Find where the given text appears and provide that cell's center as [X, Y] coordinate. 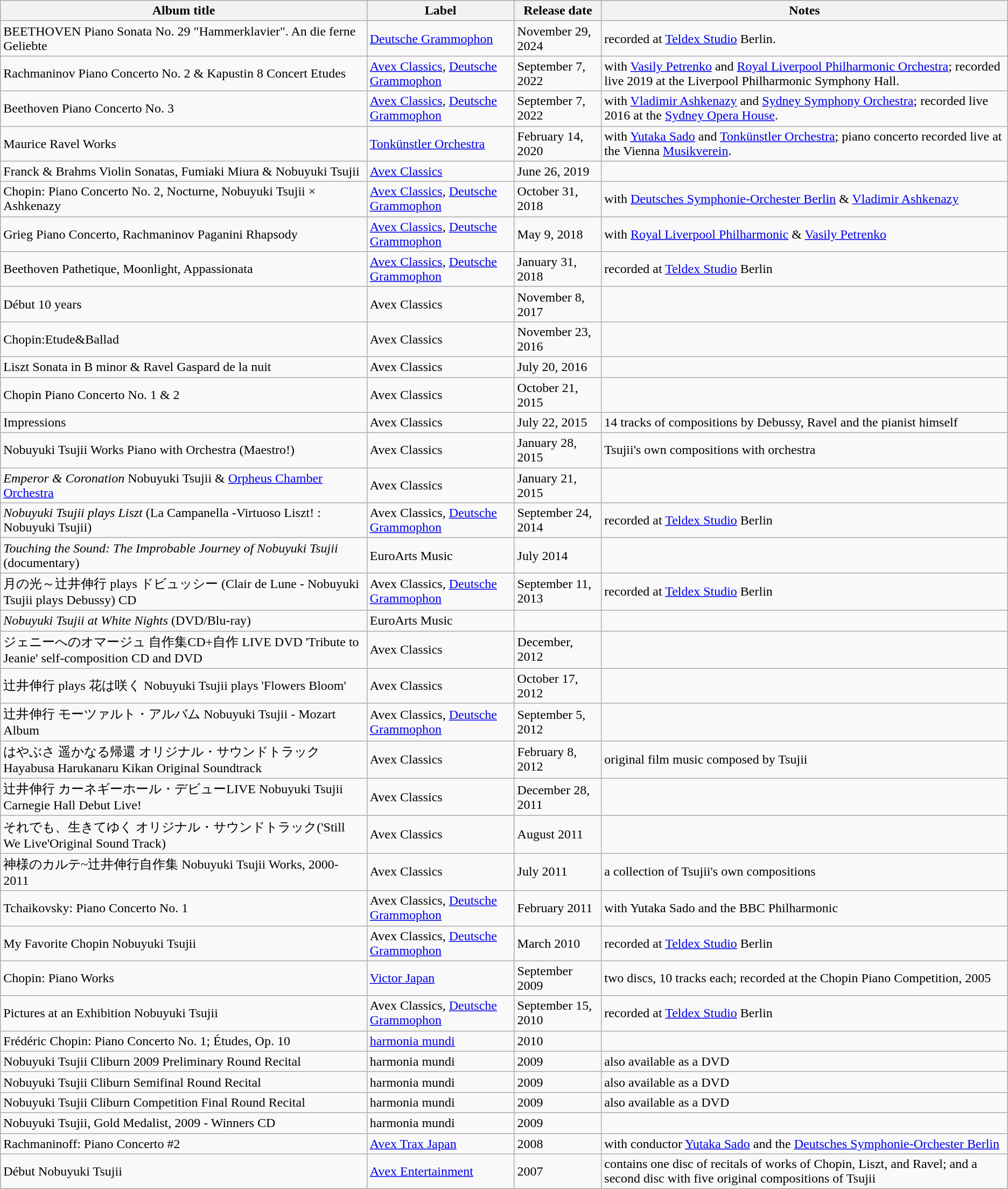
August 2011 [558, 835]
September 2009 [558, 978]
January 31, 2018 [558, 269]
November 29, 2024 [558, 39]
Notes [804, 11]
Nobuyuki Tsujii, Gold Medalist, 2009 - Winners CD [184, 1123]
July 2011 [558, 872]
それでも、生きてゆく オリジナル・サウンドトラック('Still We Live'Original Sound Track) [184, 835]
辻井伸行 plays 花は咲く Nobuyuki Tsujii plays 'Flowers Bloom' [184, 686]
2008 [558, 1143]
with Royal Liverpool Philharmonic & Vasily Petrenko [804, 234]
Nobuyuki Tsujii Works Piano with Orchestra (Maestro!) [184, 450]
contains one disc of recitals of works of Chopin, Liszt, and Ravel; and a second disc with five original compositions of Tsujii [804, 1172]
はやぶさ 遥かなる帰還 オリジナル・サウンドトラック Hayabusa Harukanaru Kikan Original Soundtrack [184, 760]
October 21, 2015 [558, 394]
神様のカルテ~辻井伸行自作集 Nobuyuki Tsujii Works, 2000-2011 [184, 872]
March 2010 [558, 943]
Impressions [184, 423]
Album title [184, 11]
Emperor & Coronation Nobuyuki Tsujii & Orpheus Chamber Orchestra [184, 486]
Nobuyuki Tsujii Cliburn Semifinal Round Recital [184, 1082]
November 23, 2016 [558, 339]
September 5, 2012 [558, 722]
July 22, 2015 [558, 423]
ジェニーへのオマージュ 自作集CD+自作 LIVE DVD 'Tribute to Jeanie' self-composition CD and DVD [184, 650]
Rachmaninov Piano Concerto No. 2 & Kapustin 8 Concert Etudes [184, 73]
Tchaikovsky: Piano Concerto No. 1 [184, 908]
with Deutsches Symphonie-Orchester Berlin & Vladimir Ashkenazy [804, 199]
Rachmaninoff: Piano Concerto #2 [184, 1143]
Deutsche Grammophon [440, 39]
Début Nobuyuki Tsujii [184, 1172]
辻井伸行 モーツァルト・アルバム Nobuyuki Tsujii - Mozart Album [184, 722]
14 tracks of compositions by Debussy, Ravel and the pianist himself [804, 423]
Release date [558, 11]
Maurice Ravel Works [184, 143]
June 26, 2019 [558, 171]
July 2014 [558, 556]
Nobuyuki Tsujii plays Liszt (La Campanella -Virtuoso Liszt! : Nobuyuki Tsujii) [184, 520]
February 2011 [558, 908]
with Vladimir Ashkenazy and Sydney Symphony Orchestra; recorded live 2016 at the Sydney Opera House. [804, 109]
December, 2012 [558, 650]
Avex Entertainment [440, 1172]
Chopin:Etude&Ballad [184, 339]
Tsujii's own compositions with orchestra [804, 450]
Chopin: Piano Concerto No. 2, Nocturne, Nobuyuki Tsujii × Ashkenazy [184, 199]
Liszt Sonata in B minor & Ravel Gaspard de la nuit [184, 367]
Grieg Piano Concerto, Rachmaninov Paganini Rhapsody [184, 234]
with Vasily Petrenko and Royal Liverpool Philharmonic Orchestra; recorded live 2019 at the Liverpool Philharmonic Symphony Hall. [804, 73]
2010 [558, 1041]
Frédéric Chopin: Piano Concerto No. 1; Études, Op. 10 [184, 1041]
September 24, 2014 [558, 520]
with Yutaka Sado and Tonkünstler Orchestra; piano concerto recorded live at the Vienna Musikverein. [804, 143]
Beethoven Pathetique, Moonlight, Appassionata [184, 269]
February 14, 2020 [558, 143]
recorded at Teldex Studio Berlin. [804, 39]
September 11, 2013 [558, 592]
January 21, 2015 [558, 486]
Franck & Brahms Violin Sonatas, Fumiaki Miura & Nobuyuki Tsujii [184, 171]
Pictures at an Exhibition Nobuyuki Tsujii [184, 1013]
with Yutaka Sado and the BBC Philharmonic [804, 908]
July 20, 2016 [558, 367]
a collection of Tsujii's own compositions [804, 872]
Début 10 years [184, 304]
Beethoven Piano Concerto No. 3 [184, 109]
Chopin Piano Concerto No. 1 & 2 [184, 394]
February 8, 2012 [558, 760]
Tonkünstler Orchestra [440, 143]
Victor Japan [440, 978]
Nobuyuki Tsujii Cliburn 2009 Preliminary Round Recital [184, 1061]
Avex Trax Japan [440, 1143]
2007 [558, 1172]
with conductor Yutaka Sado and the Deutsches Symphonie-Orchester Berlin [804, 1143]
Chopin: Piano Works [184, 978]
BEETHOVEN Piano Sonata No. 29 "Hammerklavier". An die ferne Geliebte [184, 39]
October 31, 2018 [558, 199]
Label [440, 11]
Touching the Sound: The Improbable Journey of Nobuyuki Tsujii (documentary) [184, 556]
My Favorite Chopin Nobuyuki Tsujii [184, 943]
September 15, 2010 [558, 1013]
月の光～辻井伸行 plays ドビュッシー (Clair de Lune - Nobuyuki Tsujii plays Debussy) CD [184, 592]
October 17, 2012 [558, 686]
original film music composed by Tsujii [804, 760]
two discs, 10 tracks each; recorded at the Chopin Piano Competition, 2005 [804, 978]
May 9, 2018 [558, 234]
January 28, 2015 [558, 450]
辻井伸行 カーネギーホール・デビューLIVE Nobuyuki Tsujii Carnegie Hall Debut Live! [184, 797]
December 28, 2011 [558, 797]
Nobuyuki Tsujii Cliburn Competition Final Round Recital [184, 1102]
November 8, 2017 [558, 304]
Nobuyuki Tsujii at White Nights (DVD/Blu-ray) [184, 620]
